From the cell containing the given text, extract its center point as (X, Y) coordinate. 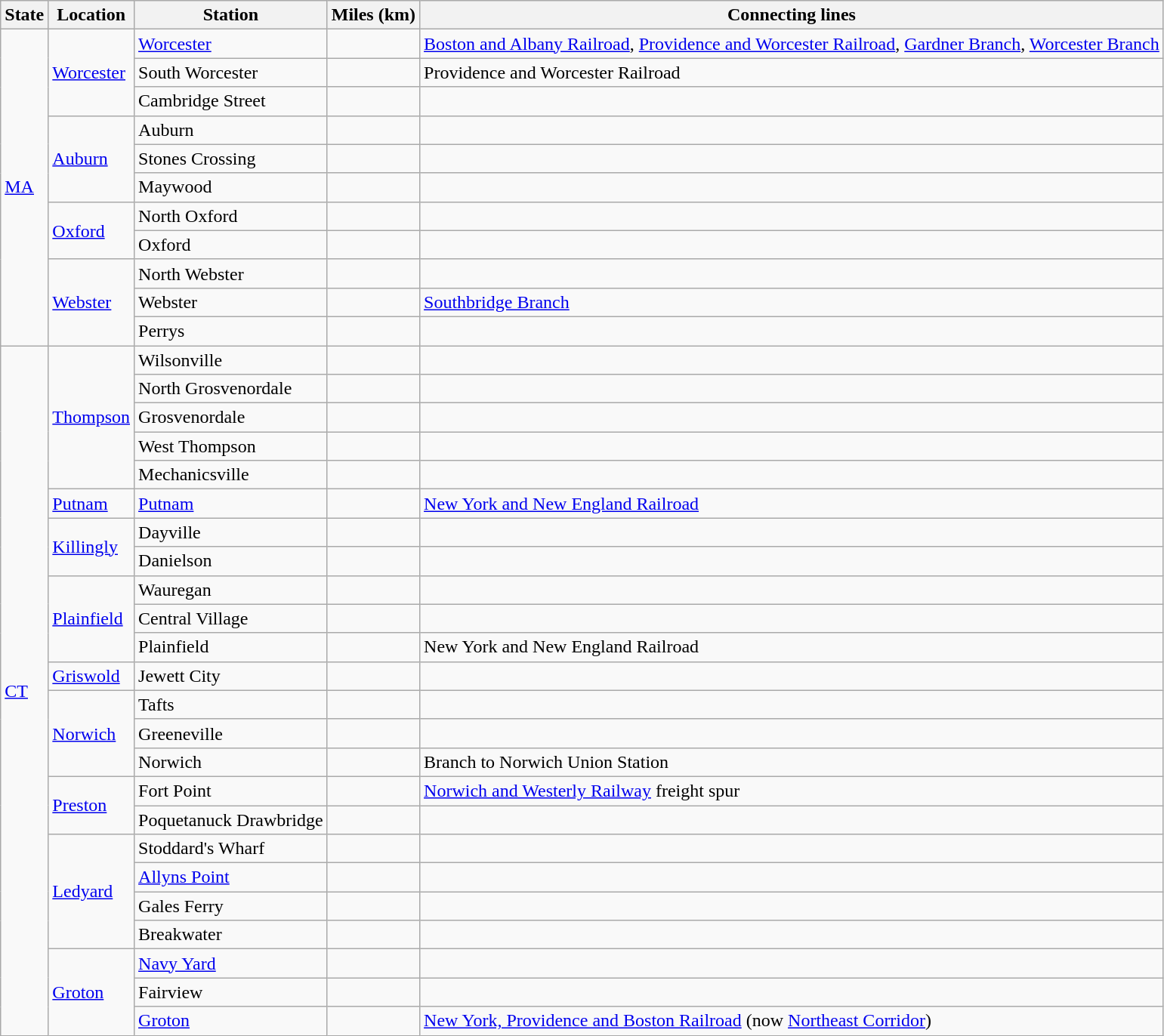
Tafts (231, 705)
Wauregan (231, 590)
Boston and Albany Railroad, Providence and Worcester Railroad, Gardner Branch, Worcester Branch (792, 44)
Norwich and Westerly Railway freight spur (792, 791)
New York, Providence and Boston Railroad (now Northeast Corridor) (792, 1021)
Providence and Worcester Railroad (792, 72)
Cambridge Street (231, 101)
Breakwater (231, 935)
Preston (91, 805)
Thompson (91, 418)
West Thompson (231, 446)
Fort Point (231, 791)
Maywood (231, 187)
Greeneville (231, 733)
CT (24, 691)
Central Village (231, 618)
Stones Crossing (231, 159)
Branch to Norwich Union Station (792, 762)
Navy Yard (231, 964)
Location (91, 15)
Perrys (231, 331)
Ledyard (91, 892)
Fairview (231, 992)
Jewett City (231, 676)
Gales Ferry (231, 906)
Killingly (91, 547)
Griswold (91, 676)
Southbridge Branch (792, 302)
North Grosvenordale (231, 389)
Wilsonville (231, 360)
State (24, 15)
Station (231, 15)
Allyns Point (231, 877)
Grosvenordale (231, 418)
Miles (km) (373, 15)
South Worcester (231, 72)
Connecting lines (792, 15)
Mechanicsville (231, 475)
Dayville (231, 532)
Poquetanuck Drawbridge (231, 819)
Stoddard's Wharf (231, 849)
Danielson (231, 561)
North Webster (231, 273)
MA (24, 187)
North Oxford (231, 216)
